Detect which cell encompasses the target text, then output its [x, y] center coordinate. 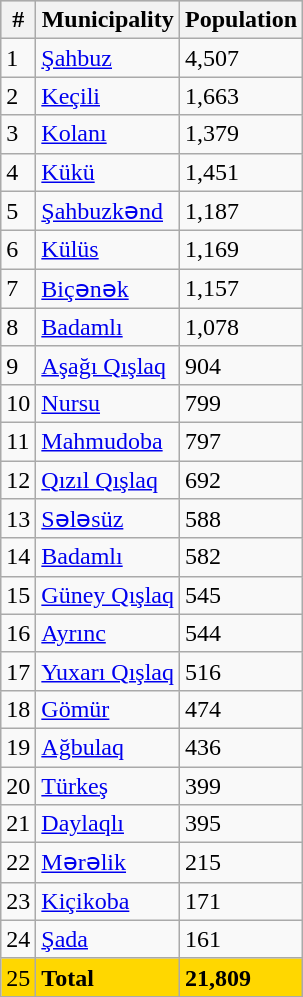
Ayrınc [108, 633]
8 [18, 327]
21,809 [242, 977]
582 [242, 557]
Şahbuz [108, 58]
7 [18, 289]
1,379 [242, 134]
Yuxarı Qışlaq [108, 671]
13 [18, 519]
21 [18, 824]
15 [18, 595]
Daylaqlı [108, 824]
Kiçikoba [108, 901]
14 [18, 557]
Gömür [108, 709]
19 [18, 747]
10 [18, 403]
1 [18, 58]
Total [108, 977]
588 [242, 519]
Külüs [108, 250]
Kükü [108, 172]
18 [18, 709]
22 [18, 863]
544 [242, 633]
Ağbulaq [108, 747]
4 [18, 172]
25 [18, 977]
799 [242, 403]
399 [242, 785]
1,157 [242, 289]
Güney Qışlaq [108, 595]
516 [242, 671]
Nursu [108, 403]
16 [18, 633]
17 [18, 671]
Şahbuzkənd [108, 211]
545 [242, 595]
Mahmudoba [108, 441]
24 [18, 939]
Türkeş [108, 785]
1,187 [242, 211]
Biçənək [108, 289]
171 [242, 901]
215 [242, 863]
Kolanı [108, 134]
436 [242, 747]
3 [18, 134]
Sələsüz [108, 519]
Aşağı Qışlaq [108, 365]
5 [18, 211]
1,078 [242, 327]
Municipality [108, 20]
12 [18, 479]
Population [242, 20]
904 [242, 365]
1,663 [242, 96]
2 [18, 96]
# [18, 20]
797 [242, 441]
9 [18, 365]
20 [18, 785]
Qızıl Qışlaq [108, 479]
395 [242, 824]
692 [242, 479]
Şada [108, 939]
6 [18, 250]
161 [242, 939]
474 [242, 709]
23 [18, 901]
1,169 [242, 250]
11 [18, 441]
4,507 [242, 58]
1,451 [242, 172]
Mərəlik [108, 863]
Keçili [108, 96]
